Search for the cell housing the specified text and yield its (X, Y) center coordinate. 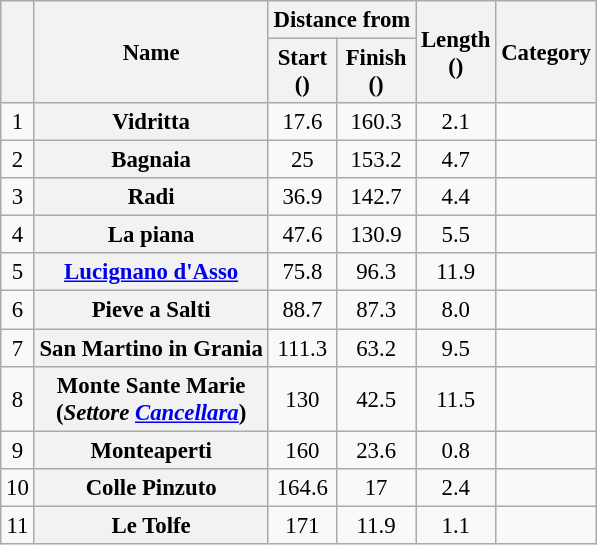
Distance from (342, 20)
25 (302, 160)
4.4 (456, 197)
Monte Sante Marie(Settore Cancellara) (151, 398)
164.6 (302, 487)
Bagnaia (151, 160)
Pieve a Salti (151, 310)
5.5 (456, 235)
Category (546, 52)
6 (18, 310)
87.3 (376, 310)
130 (302, 398)
1 (18, 122)
7 (18, 348)
160 (302, 450)
2.4 (456, 487)
La piana (151, 235)
42.5 (376, 398)
171 (302, 525)
2 (18, 160)
111.3 (302, 348)
17 (376, 487)
9.5 (456, 348)
11 (18, 525)
Finish() (376, 72)
Name (151, 52)
75.8 (302, 273)
9 (18, 450)
Radi (151, 197)
47.6 (302, 235)
Monteaperti (151, 450)
17.6 (302, 122)
11.5 (456, 398)
Lucignano d'Asso (151, 273)
0.8 (456, 450)
Start() (302, 72)
36.9 (302, 197)
130.9 (376, 235)
Length() (456, 52)
8.0 (456, 310)
96.3 (376, 273)
153.2 (376, 160)
Vidritta (151, 122)
5 (18, 273)
1.1 (456, 525)
2.1 (456, 122)
Colle Pinzuto (151, 487)
4.7 (456, 160)
San Martino in Grania (151, 348)
23.6 (376, 450)
4 (18, 235)
Le Tolfe (151, 525)
3 (18, 197)
88.7 (302, 310)
10 (18, 487)
8 (18, 398)
63.2 (376, 348)
160.3 (376, 122)
142.7 (376, 197)
